Pinpoint the cell where the given text exists, returning its [x, y] midpoint coordinate. 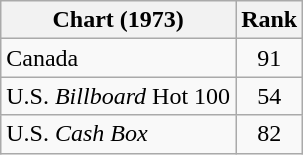
82 [270, 134]
Chart (1973) [118, 20]
91 [270, 58]
U.S. Cash Box [118, 134]
Canada [118, 58]
54 [270, 96]
Rank [270, 20]
U.S. Billboard Hot 100 [118, 96]
